Provide the [X, Y] coordinate of the cell's center where the given text is located.  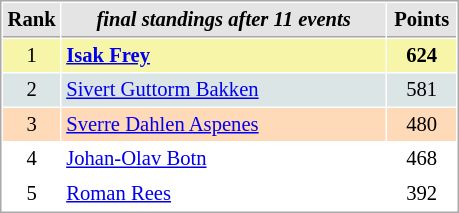
624 [422, 56]
468 [422, 158]
5 [32, 194]
Roman Rees [224, 194]
final standings after 11 events [224, 20]
Sivert Guttorm Bakken [224, 90]
392 [422, 194]
1 [32, 56]
Sverre Dahlen Aspenes [224, 124]
Points [422, 20]
581 [422, 90]
Rank [32, 20]
2 [32, 90]
Johan-Olav Botn [224, 158]
Isak Frey [224, 56]
3 [32, 124]
4 [32, 158]
480 [422, 124]
